For the text-containing cell, return its midpoint in [x, y] coordinate format. 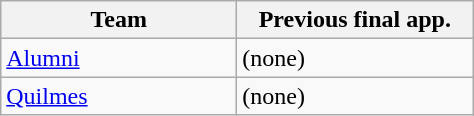
Previous final app. [355, 20]
Alumni [119, 58]
Team [119, 20]
Quilmes [119, 96]
